Scan for the cell matching the given text and deliver its [X, Y] coordinate at center. 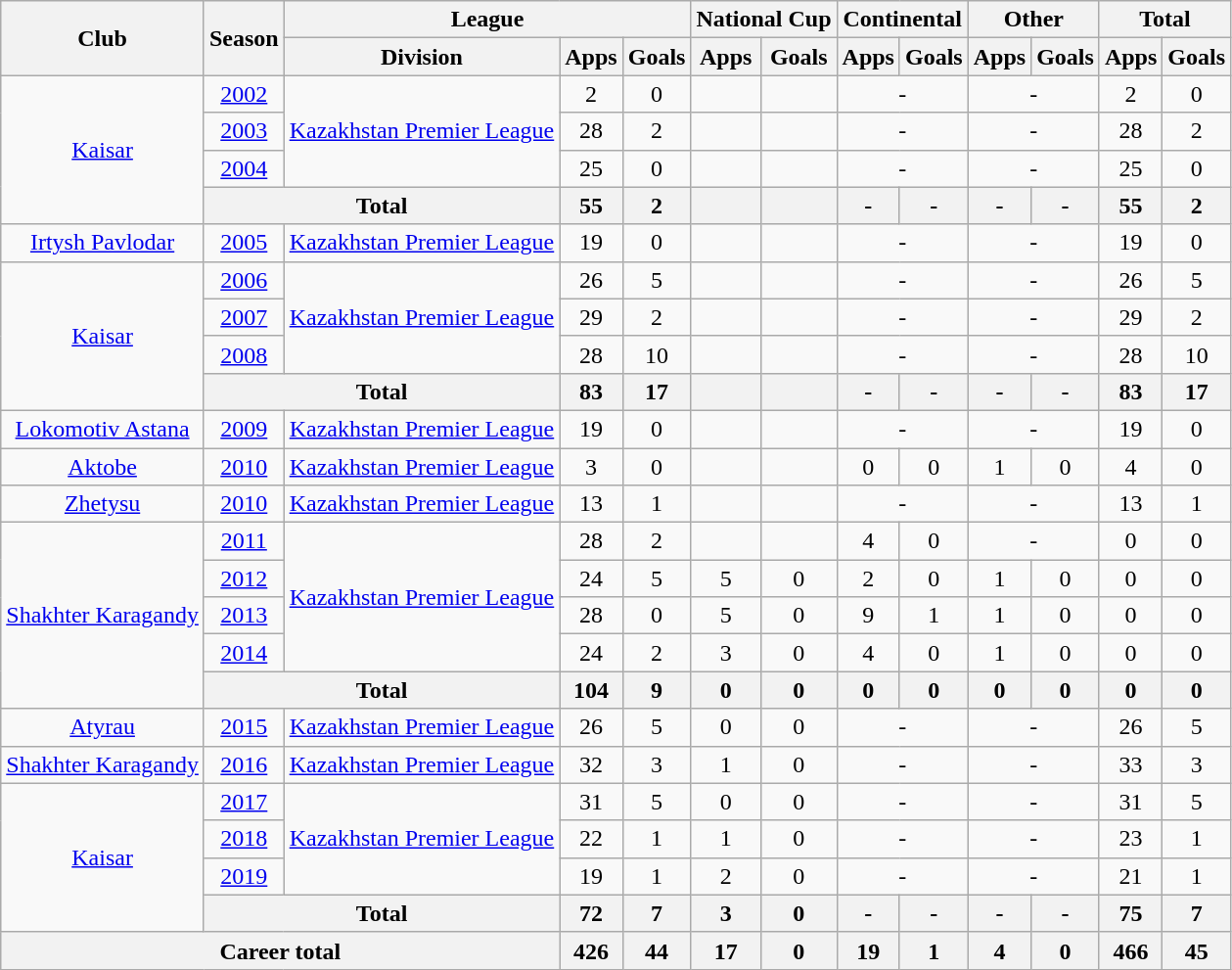
2013 [244, 616]
2007 [244, 317]
Lokomotiv Astana [103, 429]
Division [422, 57]
45 [1197, 950]
Zhetysu [103, 504]
Atyrau [103, 727]
2011 [244, 541]
2015 [244, 727]
44 [657, 950]
Other [1033, 20]
466 [1130, 950]
League [487, 20]
2008 [244, 354]
2003 [244, 131]
2018 [244, 839]
2012 [244, 578]
2016 [244, 764]
2004 [244, 168]
2005 [244, 243]
72 [591, 913]
32 [591, 764]
Season [244, 38]
2019 [244, 876]
Aktobe [103, 467]
Club [103, 38]
426 [591, 950]
2014 [244, 653]
National Cup [763, 20]
33 [1130, 764]
21 [1130, 876]
23 [1130, 839]
22 [591, 839]
75 [1130, 913]
Career total [280, 950]
Continental [902, 20]
104 [591, 690]
2006 [244, 280]
2009 [244, 429]
Irtysh Pavlodar [103, 243]
2002 [244, 94]
2017 [244, 802]
